Detect which cell encompasses the target text, then output its (X, Y) center coordinate. 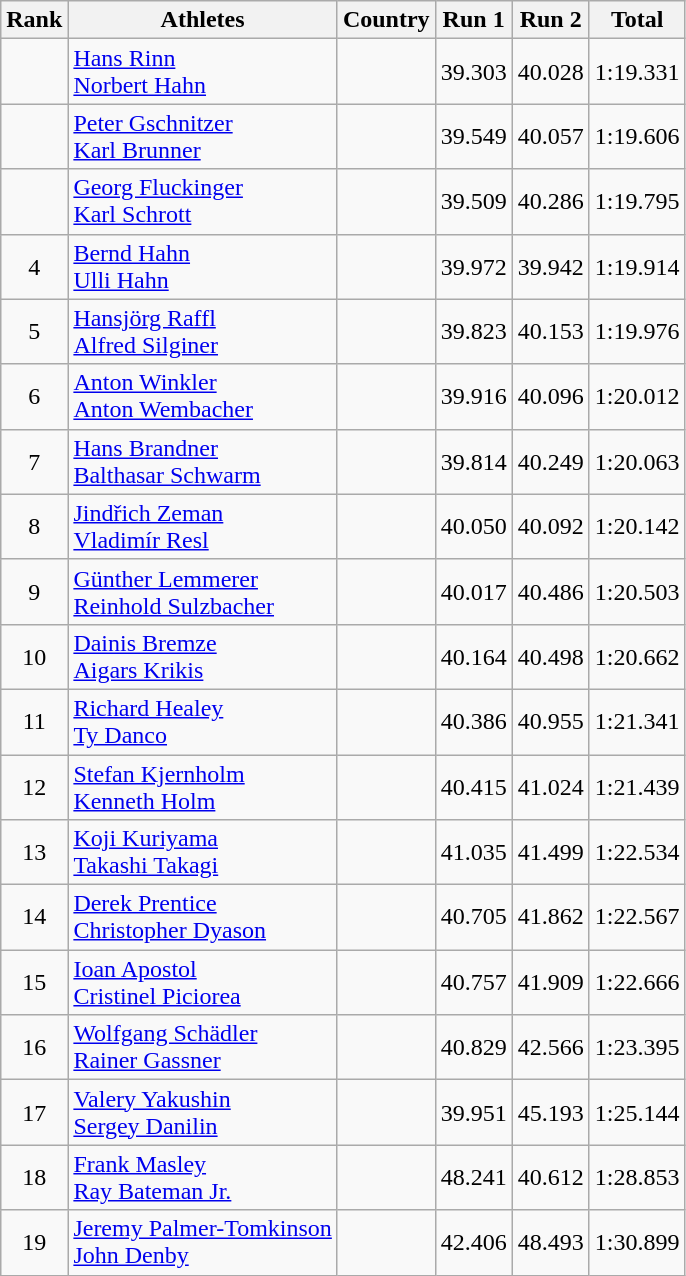
39.972 (474, 266)
1:28.853 (637, 1178)
39.951 (474, 1112)
40.498 (550, 656)
Dainis Bremze Aigars Krikis (203, 656)
39.303 (474, 72)
41.035 (474, 852)
40.286 (550, 202)
1:20.503 (637, 592)
17 (34, 1112)
Anton Winkler Anton Wembacher (203, 396)
40.955 (550, 722)
39.942 (550, 266)
1:21.439 (637, 786)
Rank (34, 20)
1:19.331 (637, 72)
14 (34, 918)
Bernd Hahn Ulli Hahn (203, 266)
Günther Lemmerer Reinhold Sulzbacher (203, 592)
Hans Brandner Balthasar Schwarm (203, 462)
Georg Fluckinger Karl Schrott (203, 202)
4 (34, 266)
1:20.012 (637, 396)
12 (34, 786)
1:20.142 (637, 526)
40.164 (474, 656)
39.823 (474, 332)
40.050 (474, 526)
Run 2 (550, 20)
40.096 (550, 396)
19 (34, 1242)
1:25.144 (637, 1112)
Koji Kuriyama Takashi Takagi (203, 852)
1:19.976 (637, 332)
1:22.666 (637, 982)
40.386 (474, 722)
40.829 (474, 1048)
41.499 (550, 852)
48.241 (474, 1178)
15 (34, 982)
Peter Gschnitzer Karl Brunner (203, 136)
Hans Rinn Norbert Hahn (203, 72)
40.612 (550, 1178)
16 (34, 1048)
40.092 (550, 526)
Country (386, 20)
10 (34, 656)
7 (34, 462)
Wolfgang Schädler Rainer Gassner (203, 1048)
Run 1 (474, 20)
40.057 (550, 136)
Ioan Apostol Cristinel Piciorea (203, 982)
Total (637, 20)
40.486 (550, 592)
1:22.567 (637, 918)
1:30.899 (637, 1242)
40.249 (550, 462)
Valery Yakushin Sergey Danilin (203, 1112)
9 (34, 592)
Hansjörg Raffl Alfred Silginer (203, 332)
13 (34, 852)
39.916 (474, 396)
1:19.914 (637, 266)
1:20.662 (637, 656)
42.406 (474, 1242)
40.153 (550, 332)
40.028 (550, 72)
39.549 (474, 136)
42.566 (550, 1048)
40.705 (474, 918)
Athletes (203, 20)
40.757 (474, 982)
11 (34, 722)
Richard Healey Ty Danco (203, 722)
5 (34, 332)
18 (34, 1178)
Jindřich Zeman Vladimír Resl (203, 526)
39.814 (474, 462)
Frank Masley Ray Bateman Jr. (203, 1178)
Jeremy Palmer-Tomkinson John Denby (203, 1242)
40.415 (474, 786)
41.862 (550, 918)
8 (34, 526)
1:20.063 (637, 462)
Derek Prentice Christopher Dyason (203, 918)
1:19.795 (637, 202)
41.909 (550, 982)
1:19.606 (637, 136)
1:21.341 (637, 722)
1:23.395 (637, 1048)
40.017 (474, 592)
39.509 (474, 202)
41.024 (550, 786)
6 (34, 396)
48.493 (550, 1242)
45.193 (550, 1112)
1:22.534 (637, 852)
Stefan Kjernholm Kenneth Holm (203, 786)
